Scan for the cell matching the given text and deliver its (x, y) coordinate at center. 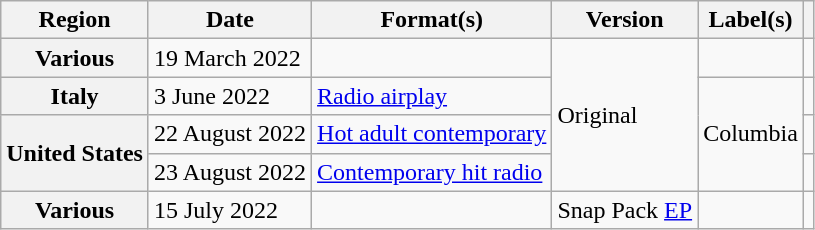
United States (75, 153)
Version (625, 20)
Radio airplay (432, 96)
Hot adult contemporary (432, 134)
19 March 2022 (230, 58)
Snap Pack EP (625, 210)
Original (625, 115)
Columbia (751, 134)
22 August 2022 (230, 134)
Italy (75, 96)
Contemporary hit radio (432, 172)
Date (230, 20)
Region (75, 20)
Format(s) (432, 20)
23 August 2022 (230, 172)
3 June 2022 (230, 96)
Label(s) (751, 20)
15 July 2022 (230, 210)
